Detect which cell encompasses the target text, then output its (X, Y) center coordinate. 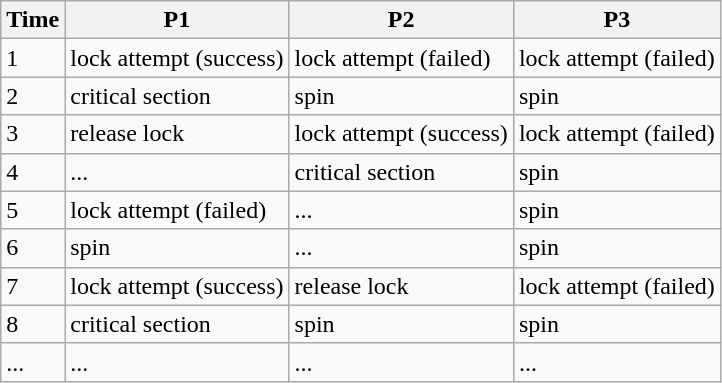
P2 (401, 20)
1 (33, 58)
2 (33, 96)
4 (33, 172)
3 (33, 134)
8 (33, 324)
Time (33, 20)
P1 (177, 20)
7 (33, 286)
P3 (616, 20)
6 (33, 248)
5 (33, 210)
